Find where the given text appears and provide that cell's center as (x, y) coordinate. 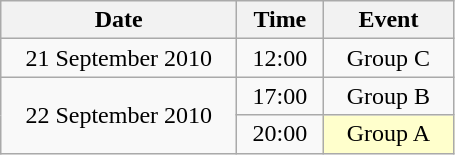
Event (388, 20)
Group A (388, 134)
20:00 (280, 134)
22 September 2010 (119, 115)
Time (280, 20)
21 September 2010 (119, 58)
17:00 (280, 96)
Group B (388, 96)
12:00 (280, 58)
Group C (388, 58)
Date (119, 20)
